Detect which cell encompasses the target text, then output its (x, y) center coordinate. 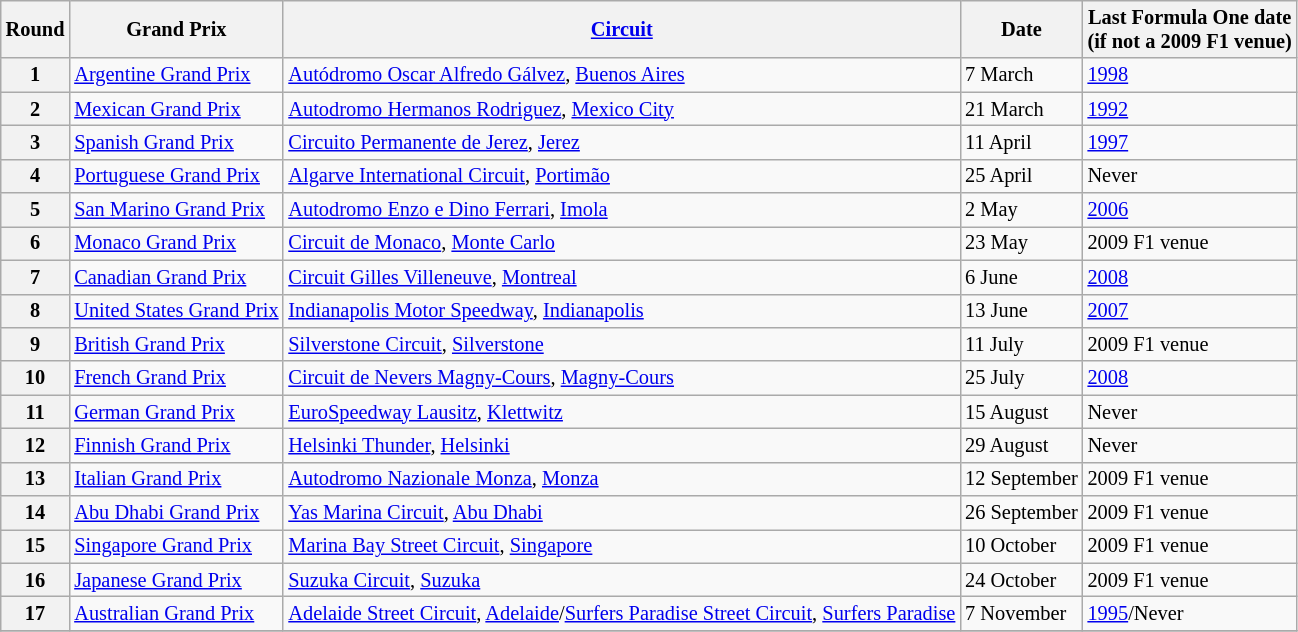
25 April (1021, 176)
13 June (1021, 311)
Singapore Grand Prix (176, 546)
Australian Grand Prix (176, 613)
Finnish Grand Prix (176, 445)
8 (36, 311)
Grand Prix (176, 29)
12 (36, 445)
Silverstone Circuit, Silverstone (622, 344)
San Marino Grand Prix (176, 210)
Monaco Grand Prix (176, 243)
13 (36, 479)
4 (36, 176)
Last Formula One date(if not a 2009 F1 venue) (1190, 29)
7 March (1021, 75)
Algarve International Circuit, Portimão (622, 176)
Suzuka Circuit, Suzuka (622, 580)
6 (36, 243)
Indianapolis Motor Speedway, Indianapolis (622, 311)
17 (36, 613)
1 (36, 75)
Round (36, 29)
Circuit Gilles Villeneuve, Montreal (622, 277)
24 October (1021, 580)
2 May (1021, 210)
British Grand Prix (176, 344)
German Grand Prix (176, 412)
EuroSpeedway Lausitz, Klettwitz (622, 412)
Yas Marina Circuit, Abu Dhabi (622, 513)
6 June (1021, 277)
French Grand Prix (176, 378)
Italian Grand Prix (176, 479)
21 March (1021, 109)
26 September (1021, 513)
10 October (1021, 546)
29 August (1021, 445)
Japanese Grand Prix (176, 580)
Argentine Grand Prix (176, 75)
3 (36, 142)
Canadian Grand Prix (176, 277)
25 July (1021, 378)
Spanish Grand Prix (176, 142)
Autodromo Nazionale Monza, Monza (622, 479)
Mexican Grand Prix (176, 109)
10 (36, 378)
15 (36, 546)
Autodromo Enzo e Dino Ferrari, Imola (622, 210)
Circuit (622, 29)
11 (36, 412)
12 September (1021, 479)
1998 (1190, 75)
23 May (1021, 243)
Adelaide Street Circuit, Adelaide/Surfers Paradise Street Circuit, Surfers Paradise (622, 613)
11 July (1021, 344)
Circuit de Nevers Magny-Cours, Magny-Cours (622, 378)
7 (36, 277)
15 August (1021, 412)
Autodromo Hermanos Rodriguez, Mexico City (622, 109)
16 (36, 580)
5 (36, 210)
14 (36, 513)
Marina Bay Street Circuit, Singapore (622, 546)
Circuito Permanente de Jerez, Jerez (622, 142)
2006 (1190, 210)
2007 (1190, 311)
Circuit de Monaco, Monte Carlo (622, 243)
Abu Dhabi Grand Prix (176, 513)
1992 (1190, 109)
Helsinki Thunder, Helsinki (622, 445)
2 (36, 109)
7 November (1021, 613)
11 April (1021, 142)
1997 (1190, 142)
United States Grand Prix (176, 311)
9 (36, 344)
Portuguese Grand Prix (176, 176)
Autódromo Oscar Alfredo Gálvez, Buenos Aires (622, 75)
1995/Never (1190, 613)
Date (1021, 29)
